From the cell containing the given text, extract its center point as (x, y) coordinate. 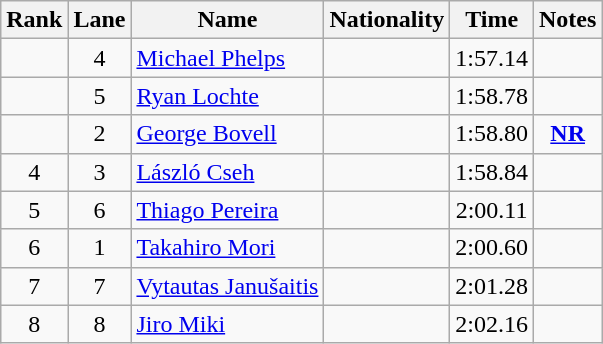
George Bovell (228, 134)
1 (100, 248)
NR (567, 134)
Takahiro Mori (228, 248)
2:00.60 (492, 248)
Lane (100, 20)
3 (100, 172)
1:57.14 (492, 58)
2:00.11 (492, 210)
Ryan Lochte (228, 96)
Jiro Miki (228, 324)
Thiago Pereira (228, 210)
2:02.16 (492, 324)
László Cseh (228, 172)
Name (228, 20)
Vytautas Janušaitis (228, 286)
1:58.78 (492, 96)
Time (492, 20)
2:01.28 (492, 286)
Rank (34, 20)
Michael Phelps (228, 58)
2 (100, 134)
Notes (567, 20)
1:58.84 (492, 172)
Nationality (387, 20)
1:58.80 (492, 134)
